Find where the given text appears and provide that cell's center as [x, y] coordinate. 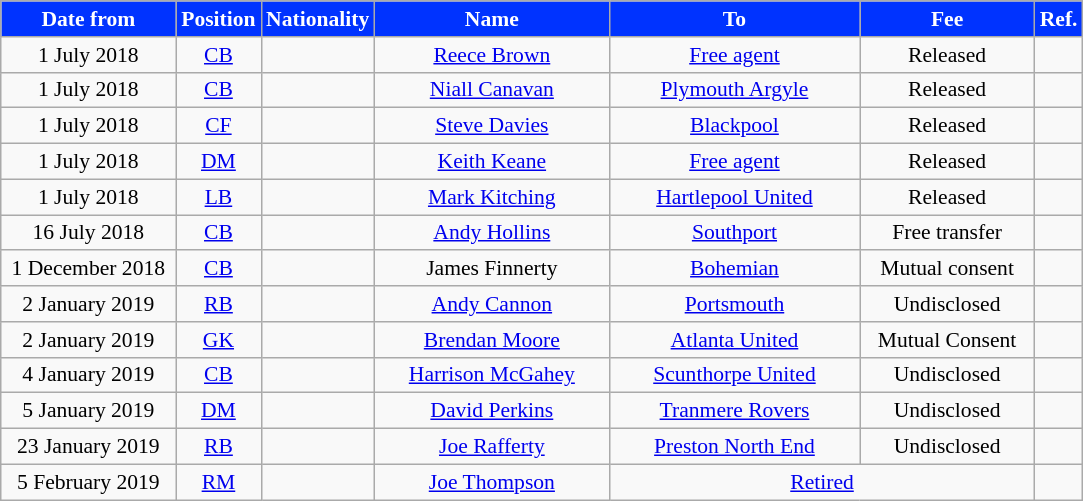
Bohemian [734, 269]
To [734, 19]
Hartlepool United [734, 197]
Plymouth Argyle [734, 90]
Position [218, 19]
23 January 2019 [88, 447]
5 February 2019 [88, 482]
Portsmouth [734, 304]
LB [218, 197]
Date from [88, 19]
Andy Hollins [492, 233]
GK [218, 340]
Name [492, 19]
5 January 2019 [88, 411]
4 January 2019 [88, 375]
Keith Keane [492, 162]
Southport [734, 233]
Blackpool [734, 126]
Mark Kitching [492, 197]
16 July 2018 [88, 233]
RM [218, 482]
Joe Thompson [492, 482]
Mutual Consent [948, 340]
Retired [822, 482]
Tranmere Rovers [734, 411]
Fee [948, 19]
Brendan Moore [492, 340]
Atlanta United [734, 340]
Niall Canavan [492, 90]
1 December 2018 [88, 269]
James Finnerty [492, 269]
Free transfer [948, 233]
Harrison McGahey [492, 375]
CF [218, 126]
Andy Cannon [492, 304]
David Perkins [492, 411]
Nationality [318, 19]
Joe Rafferty [492, 447]
Scunthorpe United [734, 375]
Mutual consent [948, 269]
Preston North End [734, 447]
Steve Davies [492, 126]
Reece Brown [492, 55]
Ref. [1059, 19]
